Return [x, y] of the center of cell containing provided text 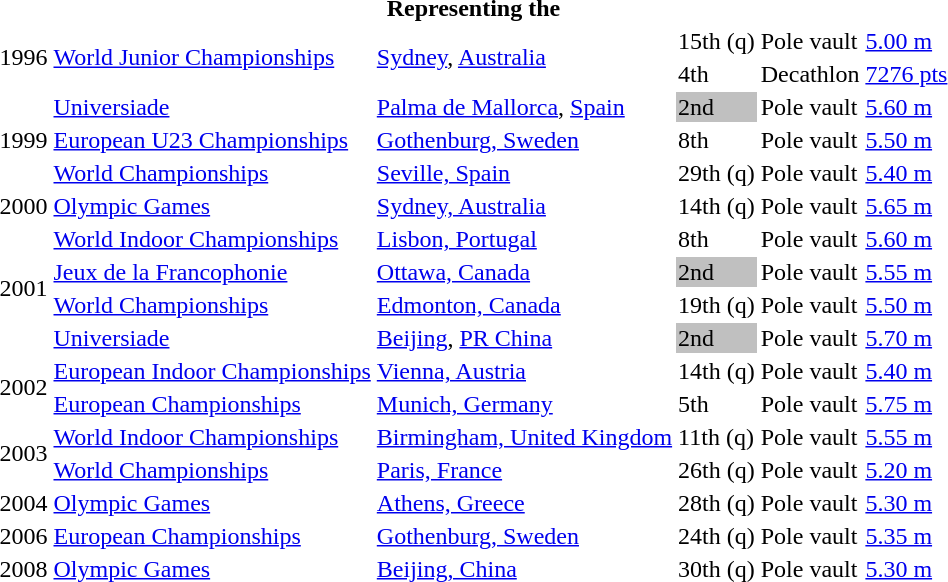
Seville, Spain [524, 173]
Munich, Germany [524, 404]
World Junior Championships [212, 58]
Edmonton, Canada [524, 305]
Vienna, Austria [524, 371]
15th (q) [717, 41]
28th (q) [717, 503]
European Indoor Championships [212, 371]
5th [717, 404]
Paris, France [524, 470]
11th (q) [717, 437]
26th (q) [717, 470]
19th (q) [717, 305]
Athens, Greece [524, 503]
Birmingham, United Kingdom [524, 437]
Ottawa, Canada [524, 272]
Beijing, PR China [524, 338]
Jeux de la Francophonie [212, 272]
European U23 Championships [212, 140]
Palma de Mallorca, Spain [524, 107]
29th (q) [717, 173]
4th [717, 74]
Lisbon, Portugal [524, 239]
24th (q) [717, 536]
Decathlon [810, 74]
